For the text-containing cell, return its midpoint in [X, Y] coordinate format. 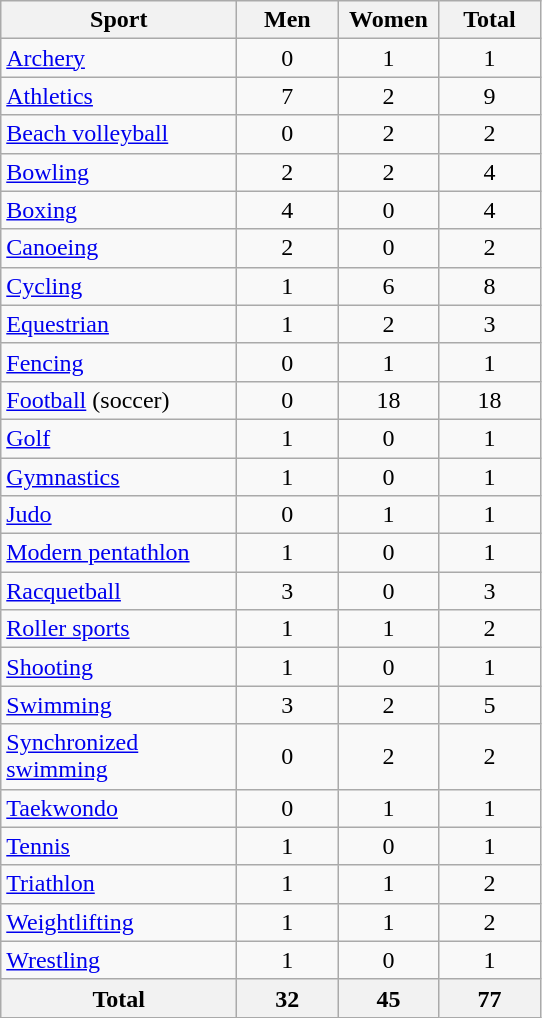
Athletics [119, 96]
Wrestling [119, 960]
Synchronized swimming [119, 756]
Cycling [119, 286]
Shooting [119, 667]
7 [288, 96]
Sport [119, 20]
6 [388, 286]
Fencing [119, 362]
Judo [119, 515]
8 [490, 286]
Tennis [119, 846]
5 [490, 705]
Women [388, 20]
9 [490, 96]
Gymnastics [119, 477]
Golf [119, 438]
Equestrian [119, 324]
Men [288, 20]
Boxing [119, 210]
Taekwondo [119, 808]
Bowling [119, 172]
77 [490, 998]
Canoeing [119, 248]
Weightlifting [119, 922]
Triathlon [119, 884]
45 [388, 998]
Archery [119, 58]
32 [288, 998]
Swimming [119, 705]
Beach volleyball [119, 134]
Roller sports [119, 629]
Modern pentathlon [119, 553]
Racquetball [119, 591]
Football (soccer) [119, 400]
